Provide the (x, y) coordinate of the cell's center where the given text is located.  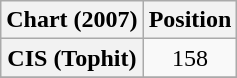
Chart (2007) (72, 20)
CIS (Tophit) (72, 58)
Position (190, 20)
158 (190, 58)
